From the cell containing the given text, extract its center point as [x, y] coordinate. 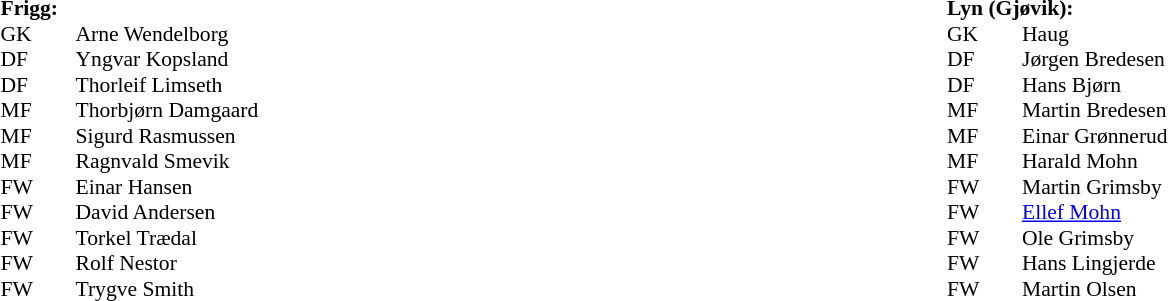
Ragnvald Smevik [168, 161]
Torkel Trædal [168, 238]
Ellef Mohn [1095, 213]
Harald Mohn [1095, 161]
David Andersen [168, 213]
Martin Grimsby [1095, 187]
Rolf Nestor [168, 263]
Einar Hansen [168, 187]
Jørgen Bredesen [1095, 59]
Ole Grimsby [1095, 238]
Hans Bjørn [1095, 85]
Thorleif Limseth [168, 85]
Einar Grønnerud [1095, 136]
Hans Lingjerde [1095, 263]
Thorbjørn Damgaard [168, 111]
Sigurd Rasmussen [168, 136]
Yngvar Kopsland [168, 59]
Martin Bredesen [1095, 111]
Haug [1095, 34]
Arne Wendelborg [168, 34]
